Return the (X, Y) coordinate for the center point of the cell that contains the specified text.  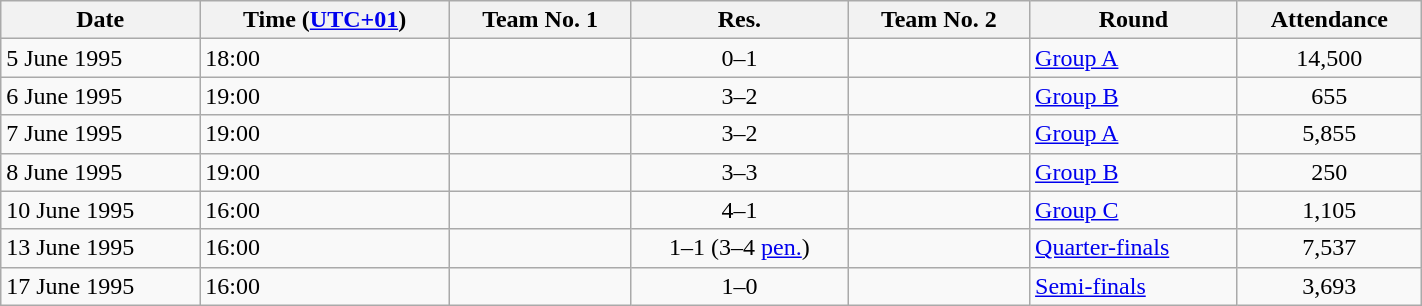
5,855 (1329, 134)
1–0 (740, 286)
0–1 (740, 58)
Group C (1134, 210)
Res. (740, 20)
5 June 1995 (100, 58)
Attendance (1329, 20)
8 June 1995 (100, 172)
7,537 (1329, 248)
250 (1329, 172)
Round (1134, 20)
17 June 1995 (100, 286)
1–1 (3–4 pen.) (740, 248)
13 June 1995 (100, 248)
Semi-finals (1134, 286)
10 June 1995 (100, 210)
7 June 1995 (100, 134)
1,105 (1329, 210)
3–3 (740, 172)
Team No. 1 (540, 20)
3,693 (1329, 286)
Quarter-finals (1134, 248)
18:00 (324, 58)
Team No. 2 (939, 20)
14,500 (1329, 58)
6 June 1995 (100, 96)
Date (100, 20)
655 (1329, 96)
4–1 (740, 210)
Time (UTC+01) (324, 20)
